Provide the (x, y) coordinate of the cell's center where the given text is located.  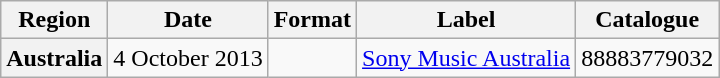
Date (188, 20)
Sony Music Australia (466, 58)
Format (312, 20)
Australia (54, 58)
88883779032 (648, 58)
Label (466, 20)
Region (54, 20)
4 October 2013 (188, 58)
Catalogue (648, 20)
